Output the (x, y) coordinate of the center of the cell containing the given text.  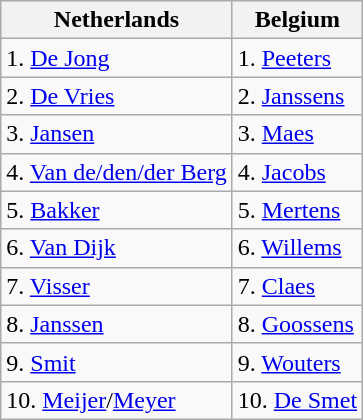
4. Jacobs (297, 172)
8. Goossens (297, 324)
2. De Vries (116, 96)
6. Van Dijk (116, 248)
5. Mertens (297, 210)
5. Bakker (116, 210)
1. Peeters (297, 58)
3. Maes (297, 134)
7. Visser (116, 286)
9. Smit (116, 362)
2. Janssens (297, 96)
9. Wouters (297, 362)
10. Meijer/Meyer (116, 400)
8. Janssen (116, 324)
3. Jansen (116, 134)
6. Willems (297, 248)
1. De Jong (116, 58)
Belgium (297, 20)
4. Van de/den/der Berg (116, 172)
7. Claes (297, 286)
Netherlands (116, 20)
10. De Smet (297, 400)
